Locate the cell with the specified text and output its [X, Y] center coordinate. 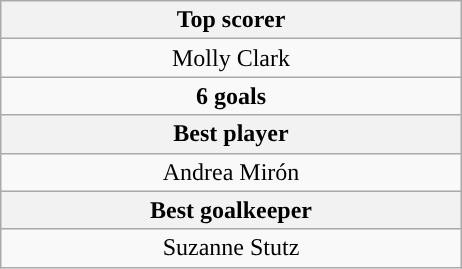
6 goals [230, 96]
Suzanne Stutz [230, 248]
Top scorer [230, 20]
Andrea Mirón [230, 172]
Best goalkeeper [230, 210]
Molly Clark [230, 58]
Best player [230, 134]
